Provide the (x, y) coordinate of the cell's center where the given text is located.  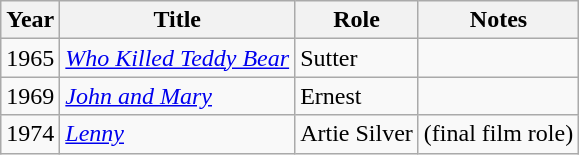
Sutter (357, 58)
1969 (30, 96)
Year (30, 20)
1974 (30, 134)
Title (178, 20)
Lenny (178, 134)
Role (357, 20)
Who Killed Teddy Bear (178, 58)
Ernest (357, 96)
1965 (30, 58)
Notes (498, 20)
Artie Silver (357, 134)
(final film role) (498, 134)
John and Mary (178, 96)
